Capture the cell that displays the provided text and extract its (X, Y) central coordinate. 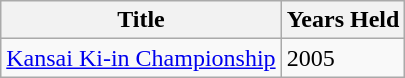
Kansai Ki-in Championship (141, 58)
Title (141, 20)
2005 (343, 58)
Years Held (343, 20)
